Locate the cell with the specified text and output its (X, Y) center coordinate. 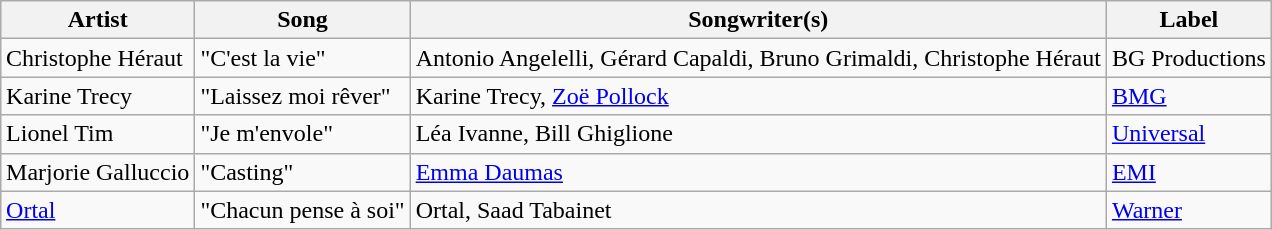
Universal (1188, 134)
EMI (1188, 172)
"Casting" (302, 172)
Warner (1188, 210)
Lionel Tim (98, 134)
Karine Trecy, Zoë Pollock (758, 96)
Ortal, Saad Tabainet (758, 210)
Song (302, 20)
Marjorie Galluccio (98, 172)
"Laissez moi rêver" (302, 96)
Songwriter(s) (758, 20)
Christophe Héraut (98, 58)
"C'est la vie" (302, 58)
Antonio Angelelli, Gérard Capaldi, Bruno Grimaldi, Christophe Héraut (758, 58)
"Je m'envole" (302, 134)
Ortal (98, 210)
BMG (1188, 96)
BG Productions (1188, 58)
Emma Daumas (758, 172)
Artist (98, 20)
Karine Trecy (98, 96)
"Chacun pense à soi" (302, 210)
Léa Ivanne, Bill Ghiglione (758, 134)
Label (1188, 20)
